For the text-containing cell, return its midpoint in [x, y] coordinate format. 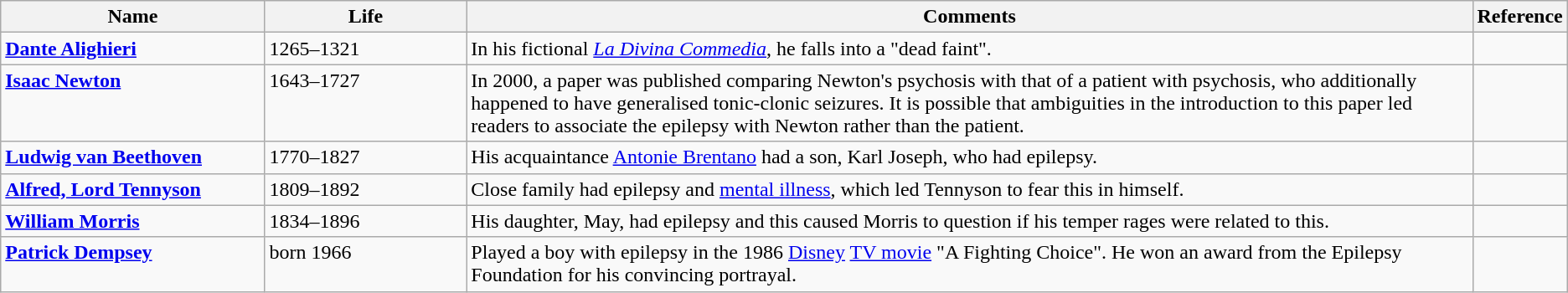
1643–1727 [365, 103]
1834–1896 [365, 221]
His daughter, May, had epilepsy and this caused Morris to question if his temper rages were related to this. [970, 221]
Reference [1519, 17]
born 1966 [365, 265]
Close family had epilepsy and mental illness, which led Tennyson to fear this in himself. [970, 189]
Alfred, Lord Tennyson [132, 189]
Name [132, 17]
His acquaintance Antonie Brentano had a son, Karl Joseph, who had epilepsy. [970, 157]
Isaac Newton [132, 103]
1770–1827 [365, 157]
1265–1321 [365, 49]
Patrick Dempsey [132, 265]
1809–1892 [365, 189]
In his fictional La Divina Commedia, he falls into a "dead faint". [970, 49]
Comments [970, 17]
Dante Alighieri [132, 49]
Life [365, 17]
William Morris [132, 221]
Ludwig van Beethoven [132, 157]
